From the cell containing the given text, extract its center point as (x, y) coordinate. 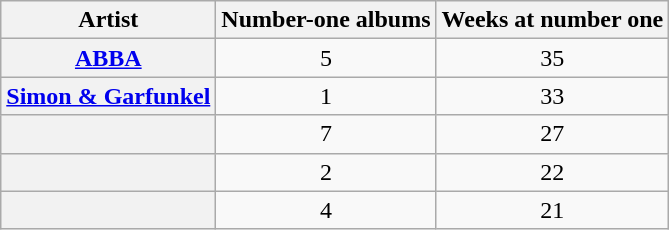
2 (326, 172)
Simon & Garfunkel (108, 96)
ABBA (108, 58)
7 (326, 134)
33 (552, 96)
27 (552, 134)
Artist (108, 20)
4 (326, 210)
Weeks at number one (552, 20)
Number-one albums (326, 20)
5 (326, 58)
35 (552, 58)
22 (552, 172)
1 (326, 96)
21 (552, 210)
